Search for the cell housing the specified text and yield its [X, Y] center coordinate. 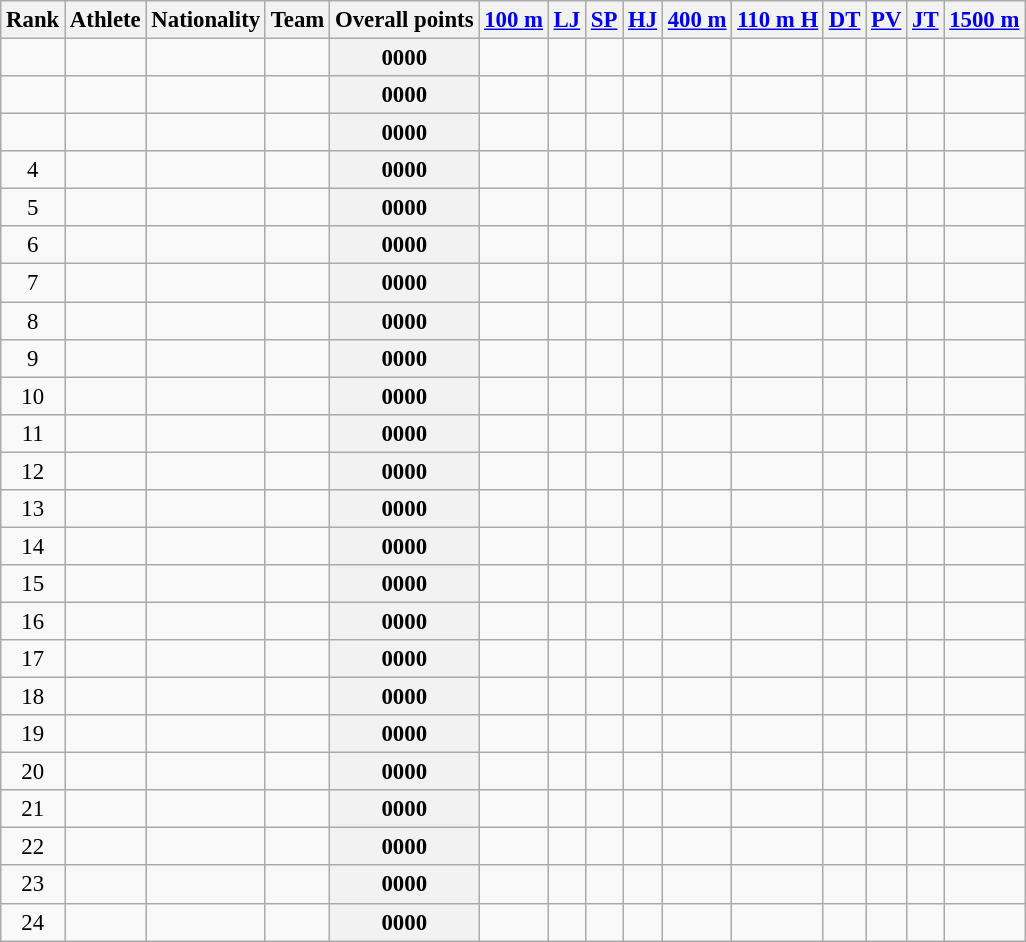
Team [297, 20]
22 [33, 847]
LJ [566, 20]
5 [33, 208]
23 [33, 885]
19 [33, 734]
1500 m [984, 20]
9 [33, 358]
24 [33, 922]
15 [33, 584]
7 [33, 283]
11 [33, 433]
17 [33, 659]
HJ [643, 20]
21 [33, 809]
18 [33, 697]
13 [33, 509]
8 [33, 321]
PV [886, 20]
10 [33, 396]
Rank [33, 20]
4 [33, 170]
Athlete [106, 20]
16 [33, 621]
20 [33, 772]
JT [926, 20]
100 m [514, 20]
400 m [696, 20]
Overall points [404, 20]
14 [33, 546]
SP [604, 20]
DT [844, 20]
12 [33, 471]
110 m H [778, 20]
6 [33, 245]
Nationality [206, 20]
